Scan for the cell matching the given text and deliver its (x, y) coordinate at center. 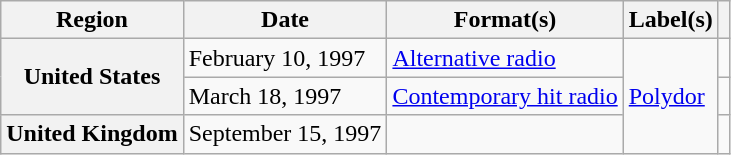
Polydor (670, 96)
Format(s) (505, 20)
September 15, 1997 (285, 134)
February 10, 1997 (285, 58)
March 18, 1997 (285, 96)
Contemporary hit radio (505, 96)
Label(s) (670, 20)
Date (285, 20)
United Kingdom (92, 134)
Region (92, 20)
Alternative radio (505, 58)
United States (92, 77)
